Detect which cell encompasses the target text, then output its [X, Y] center coordinate. 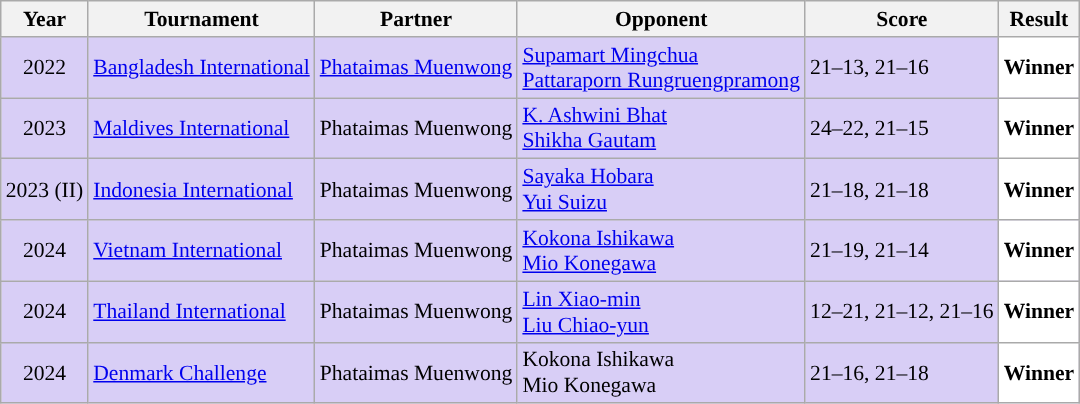
Partner [416, 19]
24–22, 21–15 [902, 128]
Bangladesh International [202, 68]
21–19, 21–14 [902, 250]
2022 [44, 68]
12–21, 21–12, 21–16 [902, 312]
Opponent [661, 19]
Result [1040, 19]
Indonesia International [202, 190]
Tournament [202, 19]
21–18, 21–18 [902, 190]
2023 [44, 128]
21–16, 21–18 [902, 372]
Score [902, 19]
Thailand International [202, 312]
2023 (II) [44, 190]
Lin Xiao-min Liu Chiao-yun [661, 312]
Maldives International [202, 128]
Year [44, 19]
K. Ashwini Bhat Shikha Gautam [661, 128]
Denmark Challenge [202, 372]
Sayaka Hobara Yui Suizu [661, 190]
Vietnam International [202, 250]
21–13, 21–16 [902, 68]
Supamart Mingchua Pattaraporn Rungruengpramong [661, 68]
